Search for the cell housing the specified text and yield its (X, Y) center coordinate. 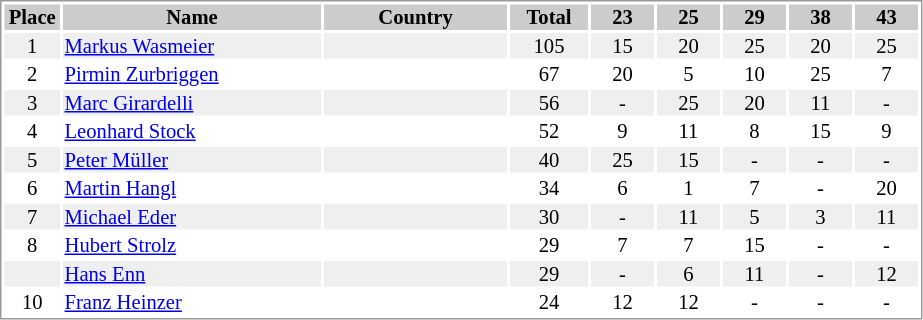
4 (32, 131)
105 (549, 46)
52 (549, 131)
Leonhard Stock (192, 131)
Marc Girardelli (192, 103)
67 (549, 75)
Michael Eder (192, 217)
Name (192, 17)
Markus Wasmeier (192, 46)
23 (622, 17)
38 (820, 17)
Country (416, 17)
2 (32, 75)
34 (549, 189)
Franz Heinzer (192, 303)
43 (886, 17)
Peter Müller (192, 160)
24 (549, 303)
Pirmin Zurbriggen (192, 75)
Hubert Strolz (192, 245)
56 (549, 103)
40 (549, 160)
Hans Enn (192, 274)
Total (549, 17)
30 (549, 217)
Place (32, 17)
Martin Hangl (192, 189)
